For the text-containing cell, return its midpoint in [X, Y] coordinate format. 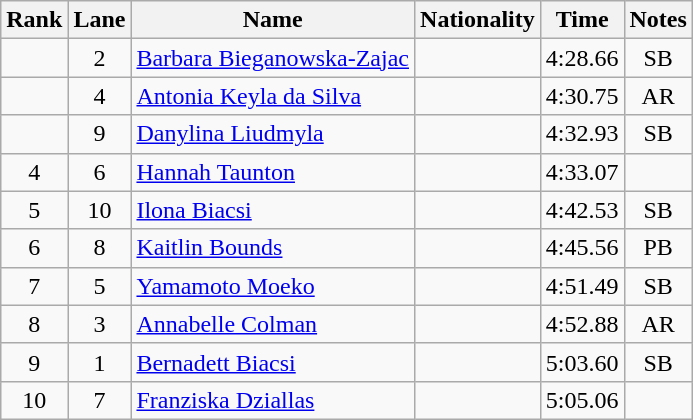
4:28.66 [582, 58]
Danylina Liudmyla [273, 134]
Lane [100, 20]
Annabelle Colman [273, 324]
Ilona Biacsi [273, 210]
Time [582, 20]
4:42.53 [582, 210]
4:51.49 [582, 286]
4:45.56 [582, 248]
Yamamoto Moeko [273, 286]
Franziska Dziallas [273, 400]
Kaitlin Bounds [273, 248]
3 [100, 324]
1 [100, 362]
2 [100, 58]
4:33.07 [582, 172]
PB [658, 248]
4:52.88 [582, 324]
Notes [658, 20]
Name [273, 20]
Bernadett Biacsi [273, 362]
Nationality [478, 20]
4:30.75 [582, 96]
Antonia Keyla da Silva [273, 96]
4:32.93 [582, 134]
5:05.06 [582, 400]
Hannah Taunton [273, 172]
Rank [34, 20]
5:03.60 [582, 362]
Barbara Bieganowska-Zajac [273, 58]
